Search for the cell housing the specified text and yield its [X, Y] center coordinate. 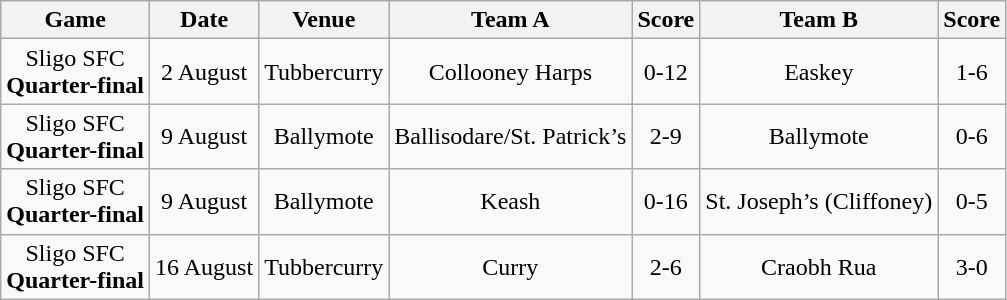
Date [204, 20]
0-12 [666, 72]
2 August [204, 72]
St. Joseph’s (Cliffoney) [819, 202]
Game [76, 20]
1-6 [972, 72]
0-6 [972, 136]
3-0 [972, 266]
0-5 [972, 202]
Curry [510, 266]
2-9 [666, 136]
Team A [510, 20]
16 August [204, 266]
Team B [819, 20]
2-6 [666, 266]
0-16 [666, 202]
Ballisodare/St. Patrick’s [510, 136]
Easkey [819, 72]
Craobh Rua [819, 266]
Collooney Harps [510, 72]
Venue [324, 20]
Keash [510, 202]
